Return the [x, y] coordinate for the center point of the cell that contains the specified text.  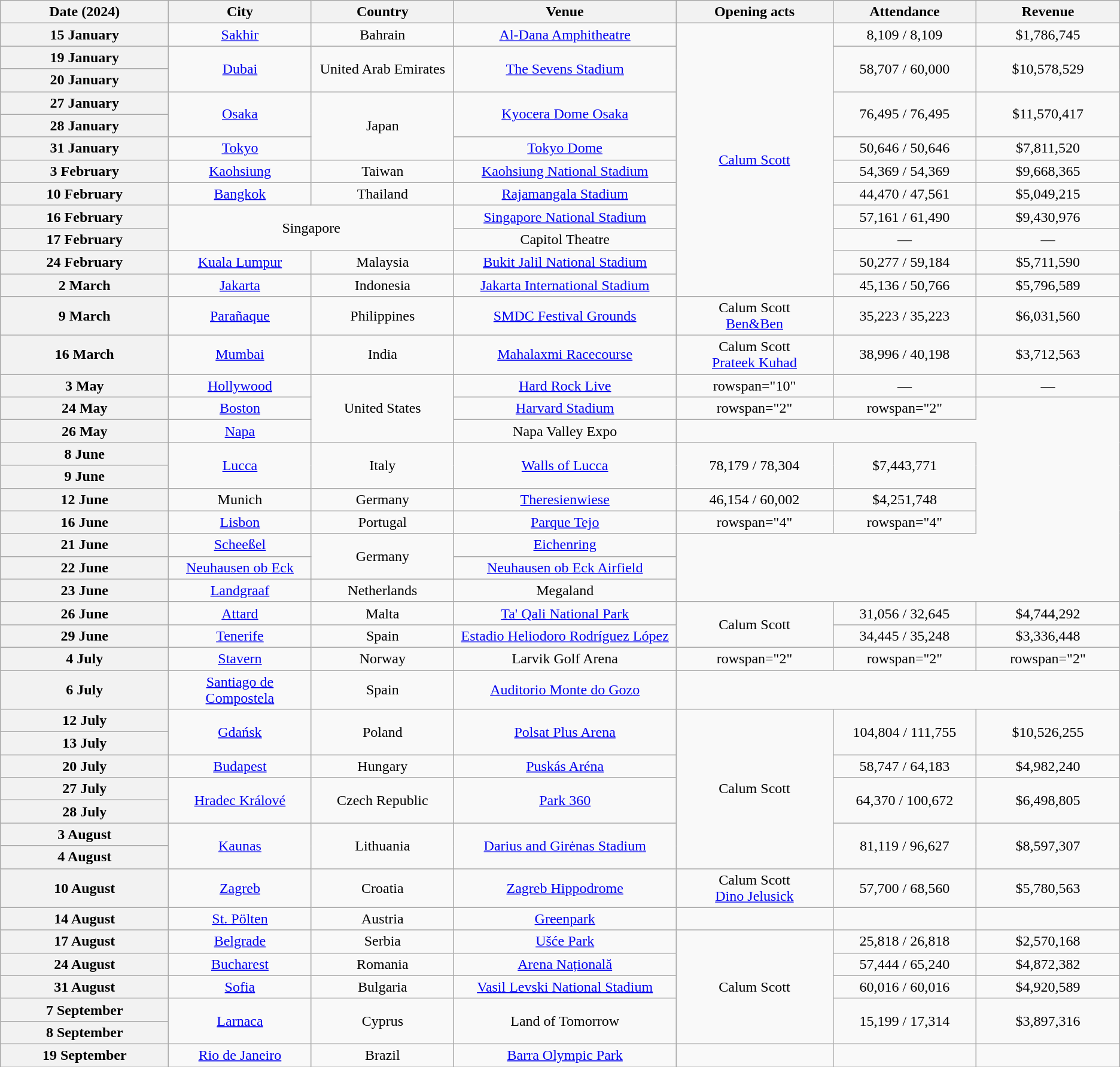
Sofia [240, 987]
Opening acts [754, 12]
8 September [85, 1032]
Estadio Heliodoro Rodríguez López [565, 636]
Singapore National Stadium [565, 217]
4 July [85, 659]
Larnaca [240, 1021]
$6,498,805 [1048, 800]
8 June [85, 454]
$7,443,771 [905, 465]
Stavern [240, 659]
Greenpark [565, 919]
104,804 / 111,755 [905, 732]
Park 360 [565, 800]
10 February [85, 194]
Kuala Lumpur [240, 262]
Calum ScottDino Jelusick [754, 888]
15 January [85, 35]
Date (2024) [85, 12]
$8,597,307 [1048, 846]
Larvik Golf Arena [565, 659]
Neuhausen ob Eck Airfield [565, 568]
$4,920,589 [1048, 987]
Landgraaf [240, 590]
Rajamangala Stadium [565, 194]
$9,668,365 [1048, 171]
Austria [382, 919]
Thailand [382, 194]
26 May [85, 431]
58,707 / 60,000 [905, 69]
Japan [382, 126]
$5,711,590 [1048, 262]
$4,744,292 [1048, 613]
$3,897,316 [1048, 1021]
$6,031,560 [1048, 316]
Hard Rock Live [565, 386]
14 August [85, 919]
Bangkok [240, 194]
4 August [85, 857]
Mumbai [240, 355]
Hradec Králové [240, 800]
17 August [85, 941]
$9,430,976 [1048, 217]
Vasil Levski National Stadium [565, 987]
Norway [382, 659]
Czech Republic [382, 800]
Hungary [382, 766]
76,495 / 76,495 [905, 114]
57,161 / 61,490 [905, 217]
57,700 / 68,560 [905, 888]
United Arab Emirates [382, 69]
64,370 / 100,672 [905, 800]
2 March [85, 285]
$11,570,417 [1048, 114]
Serbia [382, 941]
Boston [240, 408]
Tokyo [240, 148]
23 June [85, 590]
Al-Dana Amphitheatre [565, 35]
rowspan="10" [754, 386]
Napa Valley Expo [565, 431]
Theresienwiese [565, 499]
Auditorio Monte do Gozo [565, 689]
Cyprus [382, 1021]
$4,982,240 [1048, 766]
31,056 / 32,645 [905, 613]
44,470 / 47,561 [905, 194]
Parque Tejo [565, 522]
Lucca [240, 465]
19 September [85, 1055]
31 January [85, 148]
City [240, 12]
6 July [85, 689]
Munich [240, 499]
Romania [382, 964]
$4,872,382 [1048, 964]
16 February [85, 217]
SMDC Festival Grounds [565, 316]
$4,251,748 [905, 499]
8,109 / 8,109 [905, 35]
Land of Tomorrow [565, 1021]
Osaka [240, 114]
Darius and Girėnas Stadium [565, 846]
24 February [85, 262]
$1,786,745 [1048, 35]
Rio de Janeiro [240, 1055]
12 June [85, 499]
$7,811,520 [1048, 148]
16 March [85, 355]
50,646 / 50,646 [905, 148]
Megaland [565, 590]
Dubai [240, 69]
13 July [85, 743]
Kaohsiung National Stadium [565, 171]
Tenerife [240, 636]
Walls of Lucca [565, 465]
50,277 / 59,184 [905, 262]
Bahrain [382, 35]
Kyocera Dome Osaka [565, 114]
26 June [85, 613]
3 May [85, 386]
Revenue [1048, 12]
35,223 / 35,223 [905, 316]
22 June [85, 568]
28 July [85, 812]
Croatia [382, 888]
38,996 / 40,198 [905, 355]
Polsat Plus Arena [565, 732]
Netherlands [382, 590]
Budapest [240, 766]
Puskás Aréna [565, 766]
Napa [240, 431]
Neuhausen ob Eck [240, 568]
$5,780,563 [1048, 888]
3 August [85, 834]
3 February [85, 171]
Philippines [382, 316]
Parañaque [240, 316]
Mahalaxmi Racecourse [565, 355]
Bulgaria [382, 987]
Poland [382, 732]
India [382, 355]
Harvard Stadium [565, 408]
7 September [85, 1010]
Capitol Theatre [565, 239]
34,445 / 35,248 [905, 636]
$2,570,168 [1048, 941]
19 January [85, 57]
78,179 / 78,304 [754, 465]
81,119 / 96,627 [905, 846]
Attard [240, 613]
9 June [85, 477]
28 January [85, 126]
20 January [85, 80]
15,199 / 17,314 [905, 1021]
29 June [85, 636]
Lisbon [240, 522]
Kaunas [240, 846]
Hollywood [240, 386]
Taiwan [382, 171]
Singapore [311, 228]
25,818 / 26,818 [905, 941]
$10,578,529 [1048, 69]
Indonesia [382, 285]
Kaohsiung [240, 171]
Santiago de Compostela [240, 689]
Calum ScottPrateek Kuhad [754, 355]
The Sevens Stadium [565, 69]
27 January [85, 103]
60,016 / 60,016 [905, 987]
Arena Națională [565, 964]
Attendance [905, 12]
Portugal [382, 522]
9 March [85, 316]
54,369 / 54,369 [905, 171]
17 February [85, 239]
Malaysia [382, 262]
Venue [565, 12]
Italy [382, 465]
$3,712,563 [1048, 355]
$5,049,215 [1048, 194]
Ušće Park [565, 941]
Zagreb Hippodrome [565, 888]
58,747 / 64,183 [905, 766]
Tokyo Dome [565, 148]
16 June [85, 522]
Sakhir [240, 35]
Malta [382, 613]
Scheeßel [240, 545]
57,444 / 65,240 [905, 964]
Gdańsk [240, 732]
Jakarta [240, 285]
Jakarta International Stadium [565, 285]
45,136 / 50,766 [905, 285]
46,154 / 60,002 [754, 499]
Zagreb [240, 888]
27 July [85, 789]
St. Pölten [240, 919]
Bucharest [240, 964]
Bukit Jalil National Stadium [565, 262]
Brazil [382, 1055]
United States [382, 408]
24 May [85, 408]
$10,526,255 [1048, 732]
Lithuania [382, 846]
$5,796,589 [1048, 285]
Calum ScottBen&Ben [754, 316]
Barra Olympic Park [565, 1055]
Belgrade [240, 941]
Eichenring [565, 545]
12 July [85, 721]
24 August [85, 964]
$3,336,448 [1048, 636]
31 August [85, 987]
21 June [85, 545]
Country [382, 12]
10 August [85, 888]
20 July [85, 766]
Ta' Qali National Park [565, 613]
